Output the (X, Y) coordinate of the center of the cell containing the given text.  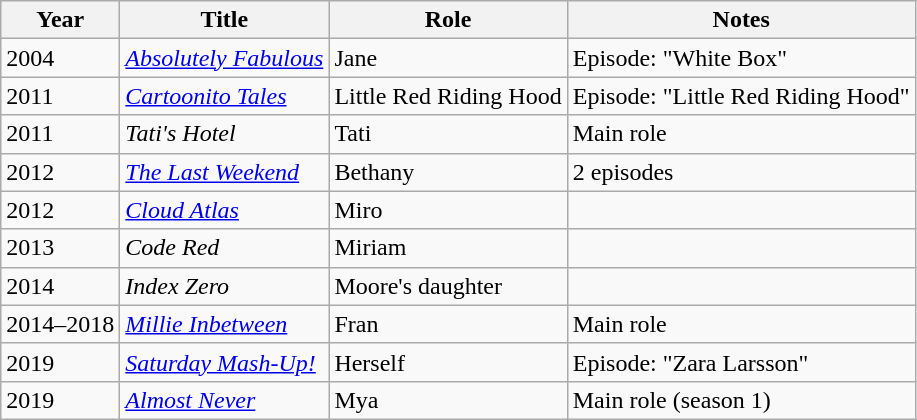
2 episodes (741, 172)
Absolutely Fabulous (224, 58)
The Last Weekend (224, 172)
Main role (season 1) (741, 400)
2004 (60, 58)
Millie Inbetween (224, 324)
Year (60, 20)
Tati's Hotel (224, 134)
Role (448, 20)
Saturday Mash-Up! (224, 362)
Code Red (224, 248)
Mya (448, 400)
Episode: "White Box" (741, 58)
2013 (60, 248)
Tati (448, 134)
Miriam (448, 248)
Cartoonito Tales (224, 96)
Herself (448, 362)
Episode: "Zara Larsson" (741, 362)
Miro (448, 210)
Title (224, 20)
Moore's daughter (448, 286)
Episode: "Little Red Riding Hood" (741, 96)
Little Red Riding Hood (448, 96)
Bethany (448, 172)
Almost Never (224, 400)
Jane (448, 58)
Index Zero (224, 286)
2014–2018 (60, 324)
Notes (741, 20)
Cloud Atlas (224, 210)
2014 (60, 286)
Fran (448, 324)
